Extract the (X, Y) coordinate from the center of the cell holding the provided text.  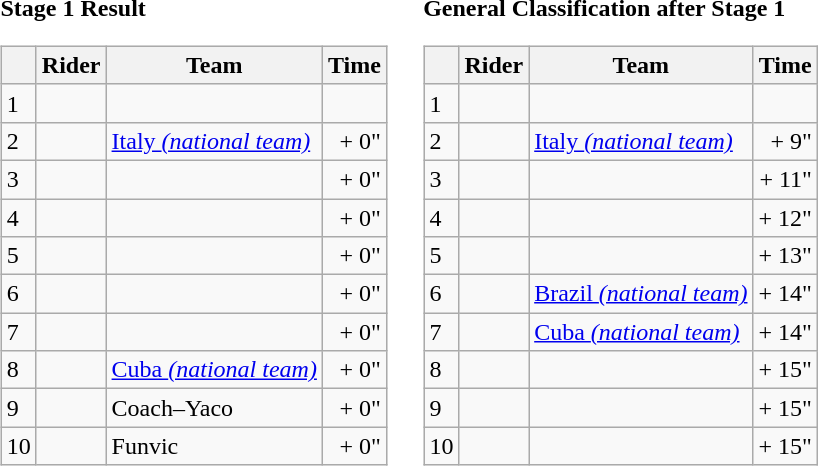
+ 13" (785, 256)
+ 11" (785, 179)
Brazil (national team) (641, 294)
Funvic (214, 446)
+ 12" (785, 217)
Coach–Yaco (214, 408)
+ 9" (785, 141)
